Determine the [x, y] coordinate at the center of the cell enclosing the given text.  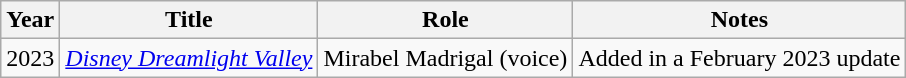
2023 [30, 58]
Role [446, 20]
Disney Dreamlight Valley [189, 58]
Mirabel Madrigal (voice) [446, 58]
Title [189, 20]
Added in a February 2023 update [740, 58]
Notes [740, 20]
Year [30, 20]
